For the text-containing cell, return its midpoint in [X, Y] coordinate format. 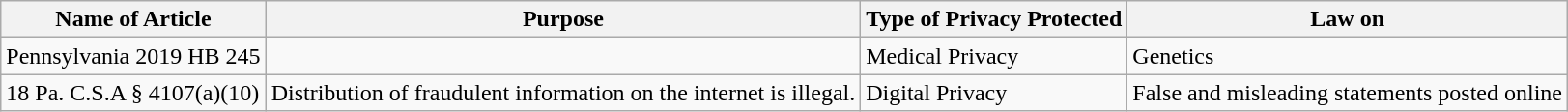
Name of Article [133, 19]
18 Pa. C.S.A § 4107(a)(10) [133, 93]
Pennsylvania 2019 HB 245 [133, 56]
Distribution of fraudulent information on the internet is illegal. [563, 93]
Medical Privacy [994, 56]
Purpose [563, 19]
Digital Privacy [994, 93]
Genetics [1348, 56]
Type of Privacy Protected [994, 19]
Law on [1348, 19]
False and misleading statements posted online [1348, 93]
